Provide the (x, y) coordinate of the cell's center where the given text is located.  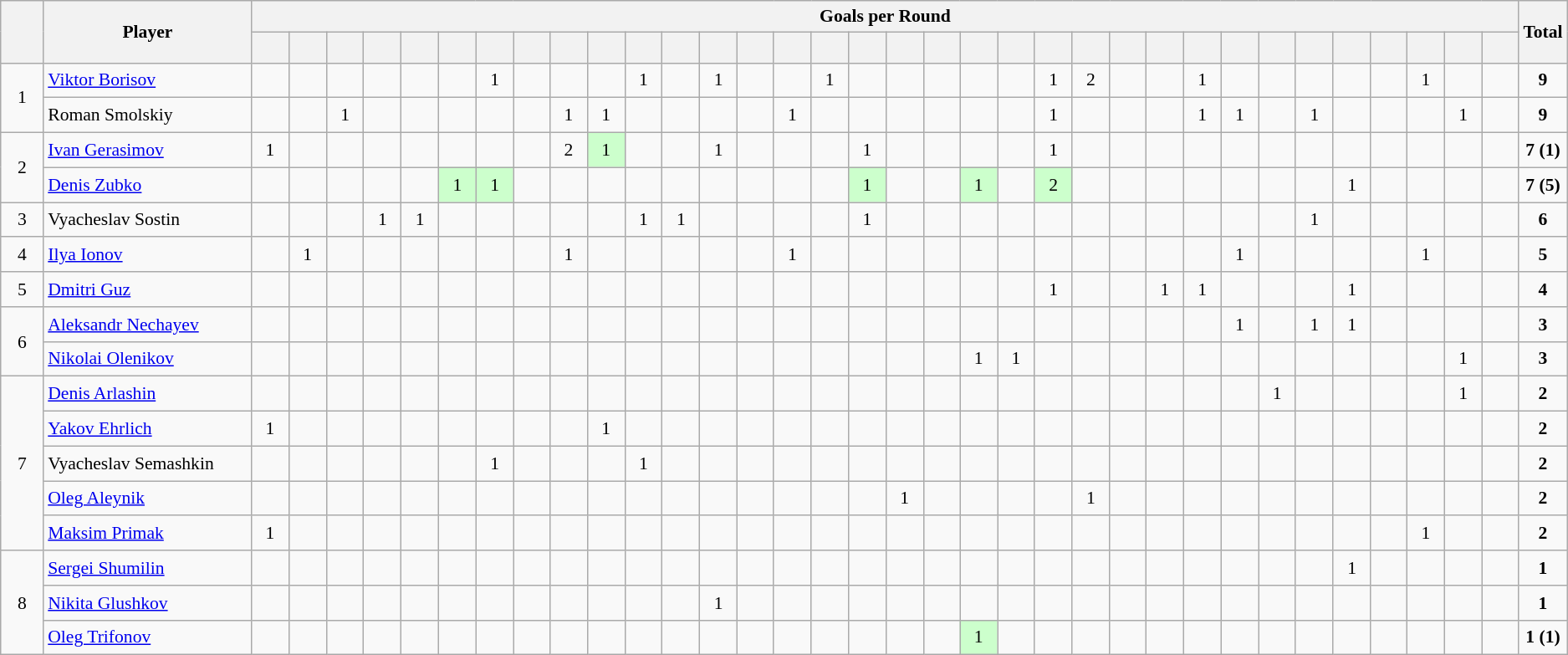
Oleg Aleynik (147, 499)
Vyacheslav Sostin (147, 220)
Viktor Borisov (147, 80)
Oleg Trifonov (147, 637)
1 (1) (1542, 637)
8 (22, 602)
Maksim Primak (147, 534)
Nikita Glushkov (147, 603)
Nikolai Olenikov (147, 359)
7 (5) (1542, 185)
Roman Smolskiy (147, 115)
Vyacheslav Semashkin (147, 463)
Ivan Gerasimov (147, 151)
Yakov Ehrlich (147, 429)
Aleksandr Nechayev (147, 325)
Total (1542, 32)
Dmitri Guz (147, 289)
7 (22, 463)
Denis Arlashin (147, 394)
Denis Zubko (147, 185)
Goals per Round (886, 17)
Player (147, 32)
7 (1) (1542, 151)
Sergei Shumilin (147, 568)
Ilya Ionov (147, 255)
